Find where the given text appears and provide that cell's center as (X, Y) coordinate. 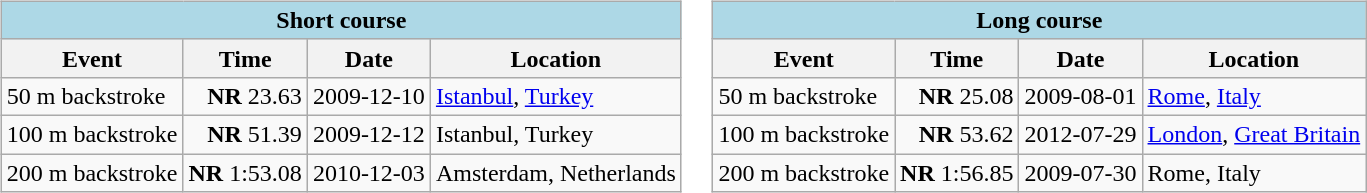
Short course (341, 20)
NR 23.63 (245, 96)
NR 25.08 (957, 96)
NR 51.39 (245, 134)
NR 1:53.08 (245, 173)
NR 53.62 (957, 134)
London, Great Britain (1254, 134)
2009-12-12 (368, 134)
2009-08-01 (1080, 96)
2009-07-30 (1080, 173)
2010-12-03 (368, 173)
Long course (1040, 20)
Amsterdam, Netherlands (556, 173)
NR 1:56.85 (957, 173)
2012-07-29 (1080, 134)
2009-12-10 (368, 96)
